Provide the [x, y] coordinate of the cell's center where the given text is located.  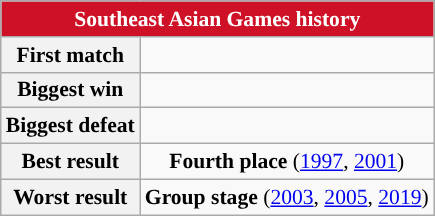
Group stage (2003, 2005, 2019) [287, 197]
Fourth place (1997, 2001) [287, 162]
First match [70, 55]
Southeast Asian Games history [218, 19]
Worst result [70, 197]
Biggest win [70, 90]
Biggest defeat [70, 126]
Best result [70, 162]
